Search for the cell housing the specified text and yield its [X, Y] center coordinate. 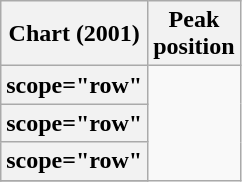
Chart (2001) [74, 34]
Peakposition [194, 34]
